Provide the (X, Y) coordinate of the cell's center where the given text is located.  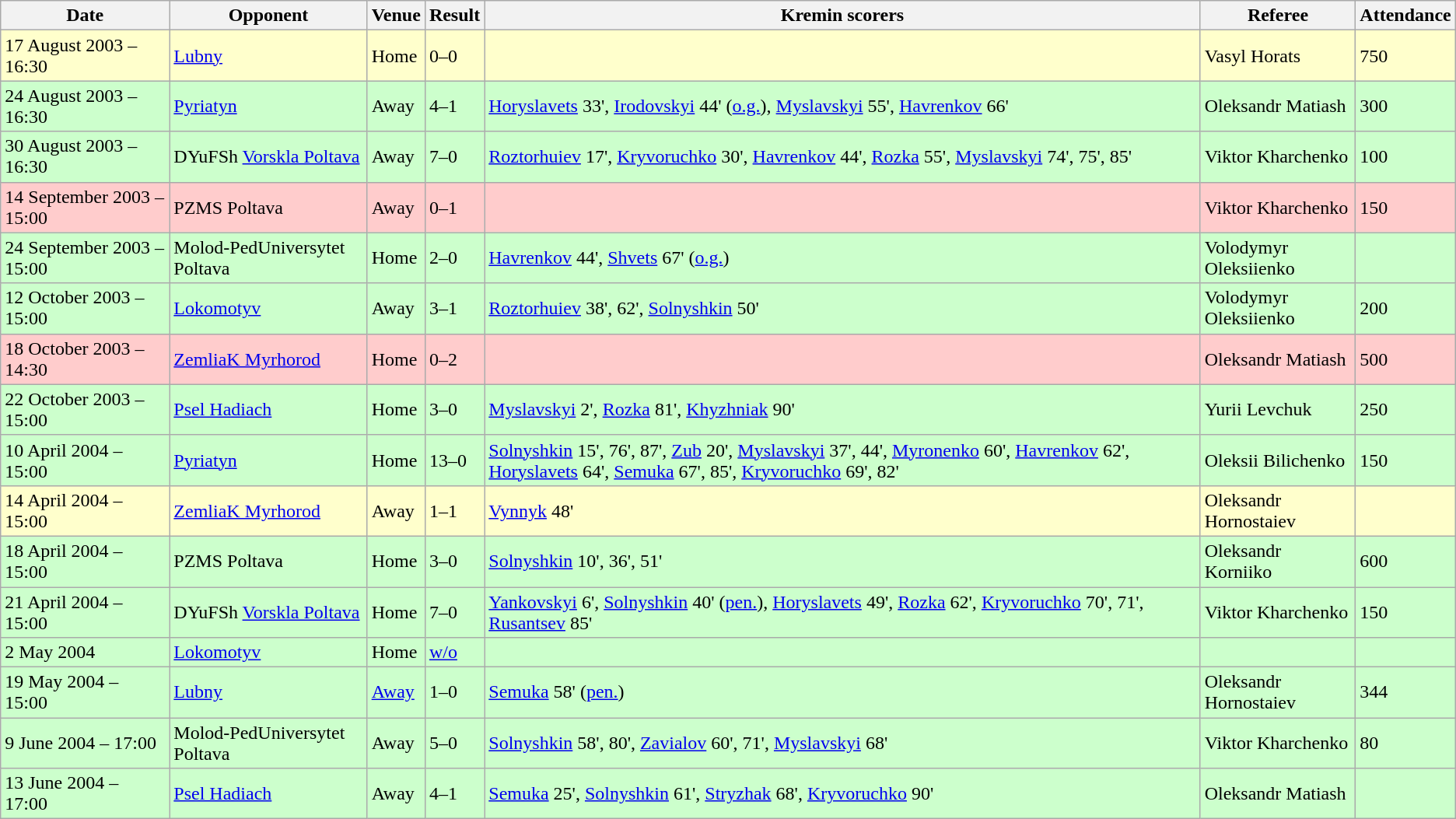
Vasyl Horats (1278, 56)
1–0 (454, 692)
Semuka 25', Solnyshkin 61', Stryzhak 68', Kryvoruchko 90' (842, 793)
Yurii Levchuk (1278, 409)
250 (1405, 409)
24 September 2003 – 15:00 (86, 258)
Solnyshkin 58', 80', Zavialov 60', 71', Myslavskyi 68' (842, 744)
0–2 (454, 359)
Yankovskyi 6', Solnyshkin 40' (pen.), Horyslavets 49', Rozka 62', Kryvoruchko 70', 71', Rusantsev 85' (842, 611)
344 (1405, 692)
Oleksii Bilichenko (1278, 460)
Venue (396, 16)
100 (1405, 157)
Oleksandr Korniiko (1278, 562)
13–0 (454, 460)
0–1 (454, 207)
18 October 2003 – 14:30 (86, 359)
Roztorhuiev 38', 62', Solnyshkin 50' (842, 308)
14 April 2004 – 15:00 (86, 510)
10 April 2004 – 15:00 (86, 460)
3–1 (454, 308)
14 September 2003 – 15:00 (86, 207)
5–0 (454, 744)
Roztorhuiev 17', Kryvoruchko 30', Havrenkov 44', Rozka 55', Myslavskyi 74', 75', 85' (842, 157)
Horyslavets 33', Irodovskyi 44' (o.g.), Myslavskyi 55', Havrenkov 66' (842, 106)
1–1 (454, 510)
Result (454, 16)
750 (1405, 56)
19 May 2004 – 15:00 (86, 692)
Solnyshkin 10', 36', 51' (842, 562)
2 May 2004 (86, 653)
Kremin scorers (842, 16)
200 (1405, 308)
22 October 2003 – 15:00 (86, 409)
80 (1405, 744)
0–0 (454, 56)
300 (1405, 106)
21 April 2004 – 15:00 (86, 611)
Referee (1278, 16)
Semuka 58' (pen.) (842, 692)
Attendance (1405, 16)
12 October 2003 – 15:00 (86, 308)
18 April 2004 – 15:00 (86, 562)
600 (1405, 562)
2–0 (454, 258)
Opponent (268, 16)
30 August 2003 – 16:30 (86, 157)
Vynnyk 48' (842, 510)
Solnyshkin 15', 76', 87', Zub 20', Myslavskyi 37', 44', Myronenko 60', Havrenkov 62', Horyslavets 64', Semuka 67', 85', Kryvoruchko 69', 82' (842, 460)
500 (1405, 359)
13 June 2004 – 17:00 (86, 793)
24 August 2003 – 16:30 (86, 106)
Date (86, 16)
w/o (454, 653)
9 June 2004 – 17:00 (86, 744)
Havrenkov 44', Shvets 67' (o.g.) (842, 258)
Myslavskyi 2', Rozka 81', Khyzhniak 90' (842, 409)
17 August 2003 – 16:30 (86, 56)
